Detect which cell encompasses the target text, then output its [x, y] center coordinate. 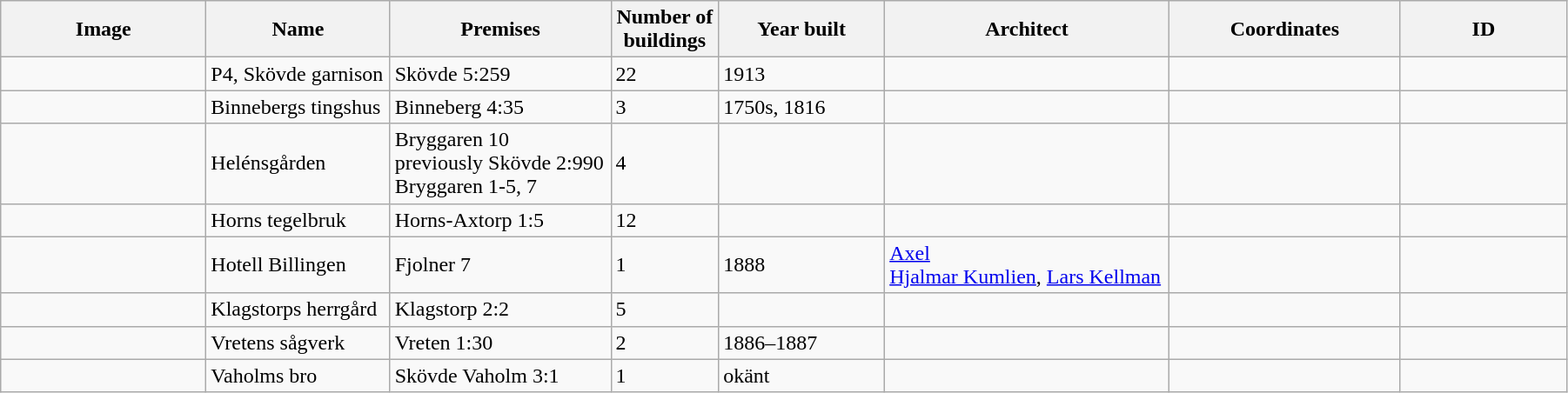
Helénsgården [298, 163]
Name [298, 30]
Fjolner 7 [500, 264]
4 [665, 163]
Coordinates [1284, 30]
Year built [802, 30]
Premises [500, 30]
Hotell Billingen [298, 264]
3 [665, 107]
2 [665, 343]
Klagstorps herrgård [298, 310]
P4, Skövde garnison [298, 74]
1888 [802, 264]
1886–1887 [802, 343]
okänt [802, 376]
Vreten 1:30 [500, 343]
Binneberg 4:35 [500, 107]
12 [665, 220]
Skövde Vaholm 3:1 [500, 376]
Architect [1027, 30]
Vaholms bro [298, 376]
1750s, 1816 [802, 107]
Image [104, 30]
Number ofbuildings [665, 30]
1913 [802, 74]
ID [1483, 30]
5 [665, 310]
Klagstorp 2:2 [500, 310]
22 [665, 74]
Horns-Axtorp 1:5 [500, 220]
Horns tegelbruk [298, 220]
Vretens sågverk [298, 343]
Skövde 5:259 [500, 74]
AxelHjalmar Kumlien, Lars Kellman [1027, 264]
Binnebergs tingshus [298, 107]
Bryggaren 10previously Skövde 2:990Bryggaren 1-5, 7 [500, 163]
